Identify which cell holds the provided text, then report its [x, y] central coordinate. 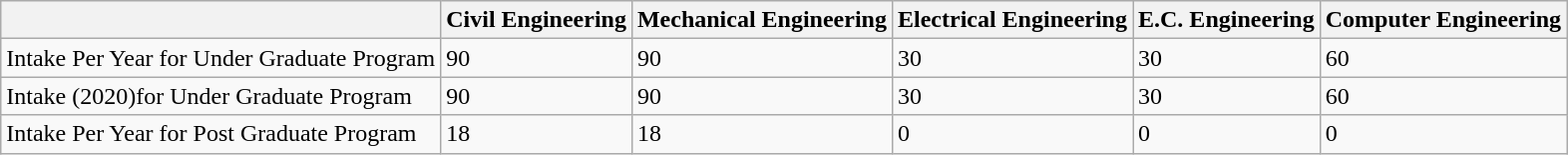
Computer Engineering [1442, 20]
Mechanical Engineering [762, 20]
Intake Per Year for Under Graduate Program [221, 58]
Intake (2020)for Under Graduate Program [221, 96]
Civil Engineering [537, 20]
Intake Per Year for Post Graduate Program [221, 134]
Electrical Engineering [1011, 20]
E.C. Engineering [1227, 20]
